Return [x, y] of the center of cell containing provided text 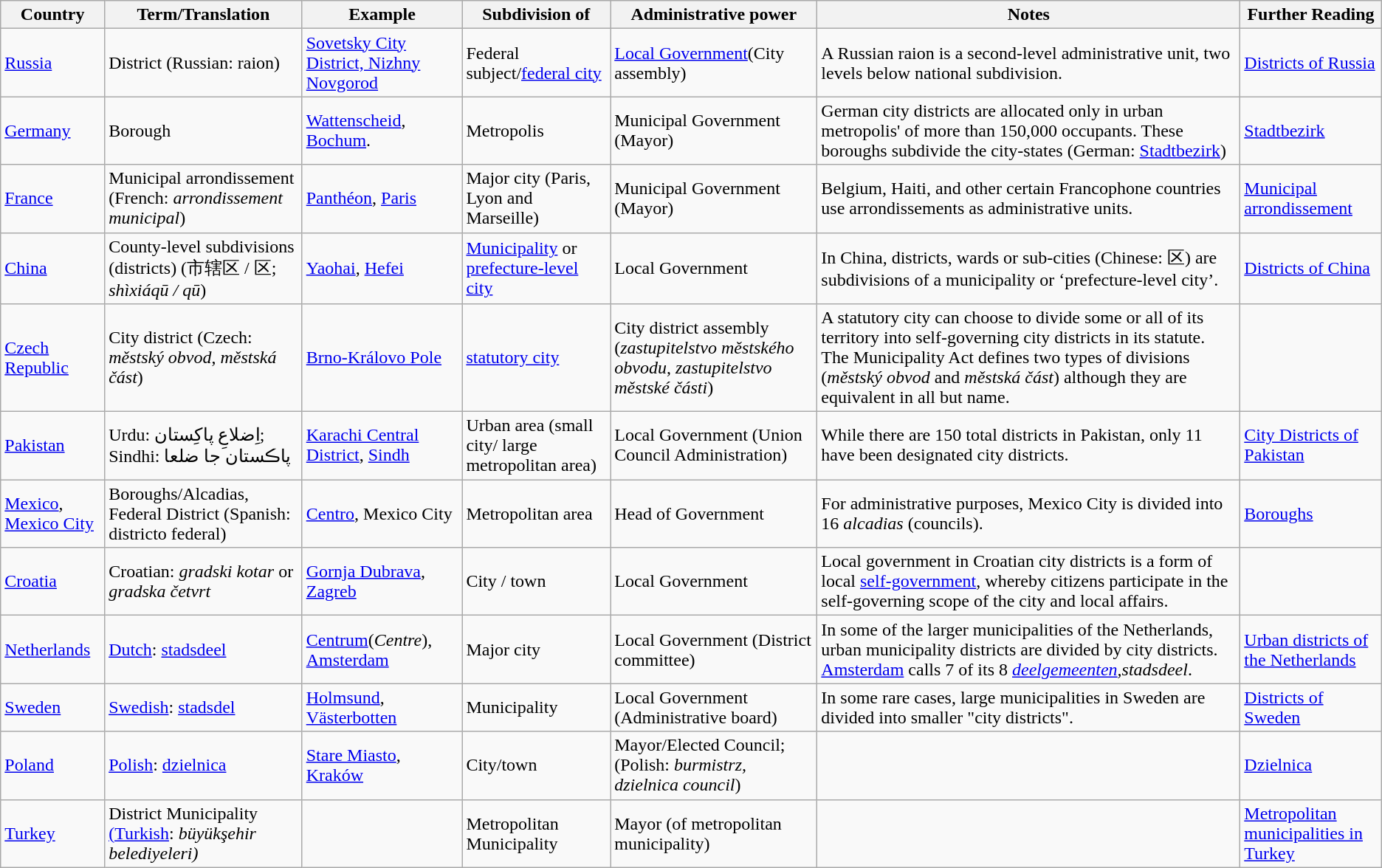
City Districts of Pakistan [1311, 446]
Russia [53, 63]
Municipality or prefecture-level city [536, 269]
Karachi Central District, Sindh [382, 446]
Urdu: اِضلاعِ پاكِستان; Sindhi: پاڪستان جا ضلعا [204, 446]
Panthéon, Paris [382, 199]
Districts of China [1311, 269]
Netherlands [53, 650]
Municipal arrondissement (French: arrondissement municipal) [204, 199]
Centro, Mexico City [382, 514]
Stare Miasto, Kraków [382, 765]
Local Government (District committee) [714, 650]
Centrum(Centre), Amsterdam [382, 650]
Brno-Královo Pole [382, 358]
County-level subdivisions (districts) (市辖区 / 区; shìxiáqū / qū) [204, 269]
Major city (Paris, Lyon and Marseille) [536, 199]
Germany [53, 131]
Districts of Sweden [1311, 707]
Mayor (of metropolitan municipality) [714, 833]
While there are 150 total districts in Pakistan, only 11 have been designated city districts. [1029, 446]
Mexico, Mexico City [53, 514]
Urban districts of the Netherlands [1311, 650]
Dzielnica [1311, 765]
Belgium, Haiti, and other certain Francophone countries use arrondissements as administrative units. [1029, 199]
Czech Republic [53, 358]
Major city [536, 650]
Example [382, 15]
Turkey [53, 833]
City/town [536, 765]
Notes [1029, 15]
Stadtbezirk [1311, 131]
City district assembly (zastupitelstvo městského obvodu, zastupitelstvo městské části) [714, 358]
Boroughs/Alcadias,Federal District (Spanish: districto federal) [204, 514]
Sovetsky City District, Nizhny Novgorod [382, 63]
Polish: dzielnica [204, 765]
Sweden [53, 707]
District (Russian: raion) [204, 63]
Croatia [53, 582]
Local Government(City assembly) [714, 63]
Dutch: stadsdeel [204, 650]
For administrative purposes, Mexico City is divided into 16 alcadias (councils). [1029, 514]
Metropolis [536, 131]
City / town [536, 582]
Municipality [536, 707]
Croatian: gradski kotar or gradska četvrt [204, 582]
In China, districts, wards or sub-cities (Chinese: 区) are subdivisions of a municipality or ‘prefecture-level city’. [1029, 269]
Metropolitan area [536, 514]
Boroughs [1311, 514]
Metropolitan Municipality [536, 833]
Swedish: stadsdel [204, 707]
Mayor/Elected Council; (Polish: burmistrz, dzielnica council) [714, 765]
Head of Government [714, 514]
City district (Czech: městský obvod, městská část) [204, 358]
Yaohai, Hefei [382, 269]
Gornja Dubrava, Zagreb [382, 582]
Districts of Russia [1311, 63]
Local Government (Union Council Administration) [714, 446]
Country [53, 15]
France [53, 199]
China [53, 269]
Local Government (Administrative board) [714, 707]
Federal subject/federal city [536, 63]
Subdivision of [536, 15]
A Russian raion is a second-level administrative unit, two levels below national subdivision. [1029, 63]
Pakistan [53, 446]
Urban area (small city/ large metropolitan area) [536, 446]
Wattenscheid, Bochum. [382, 131]
Term/Translation [204, 15]
In some rare cases, large municipalities in Sweden are divided into smaller "city districts". [1029, 707]
statutory city [536, 358]
Metropolitan municipalities in Turkey [1311, 833]
Poland [53, 765]
Further Reading [1311, 15]
Municipal arrondissement [1311, 199]
Borough [204, 131]
District Municipality (Turkish: büyükşehir belediyeleri) [204, 833]
Holmsund, Västerbotten [382, 707]
Administrative power [714, 15]
